Pinpoint the cell where the given text exists, returning its (X, Y) midpoint coordinate. 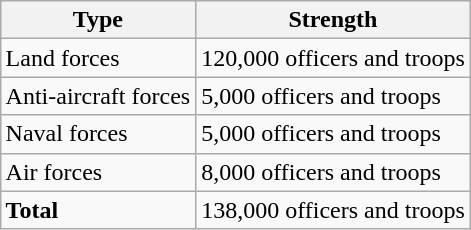
Naval forces (98, 134)
Anti-aircraft forces (98, 96)
120,000 officers and troops (334, 58)
8,000 officers and troops (334, 172)
Land forces (98, 58)
Air forces (98, 172)
Strength (334, 20)
138,000 officers and troops (334, 210)
Total (98, 210)
Type (98, 20)
